Detect which cell encompasses the target text, then output its (X, Y) center coordinate. 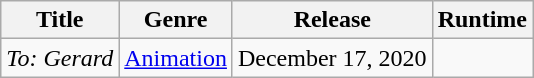
To: Gerard (60, 58)
Release (332, 20)
Animation (176, 58)
Runtime (482, 20)
December 17, 2020 (332, 58)
Genre (176, 20)
Title (60, 20)
